Provide the [X, Y] coordinate of the cell's center where the given text is located.  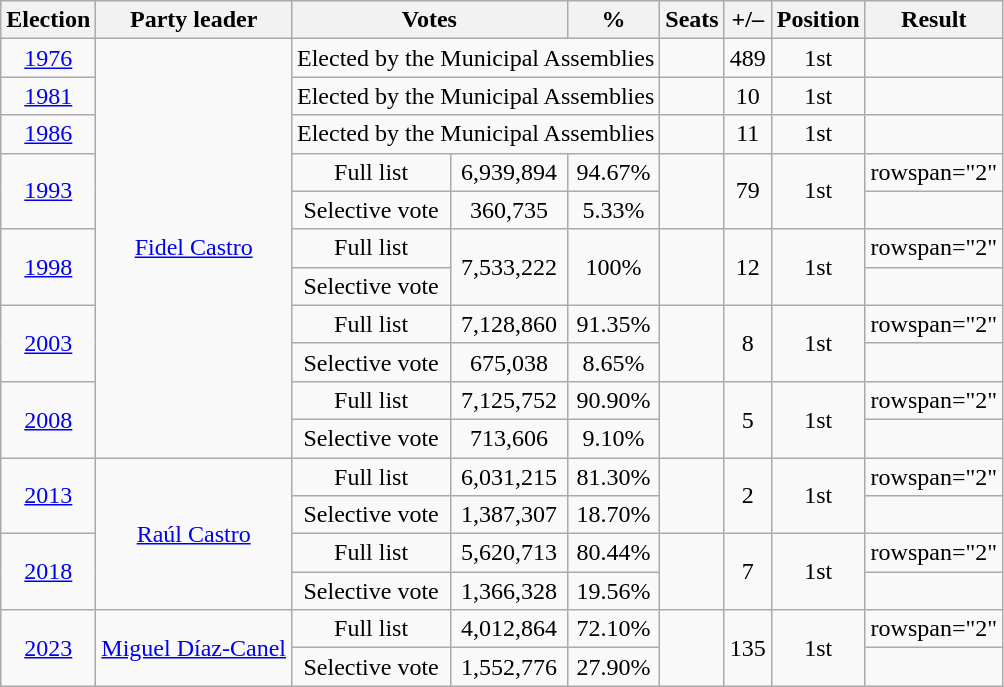
7,125,752 [509, 400]
9.10% [614, 438]
489 [748, 58]
27.90% [614, 667]
12 [748, 267]
5 [748, 419]
675,038 [509, 362]
1,552,776 [509, 667]
713,606 [509, 438]
7,128,860 [509, 324]
11 [748, 134]
1993 [48, 191]
18.70% [614, 515]
2023 [48, 648]
2013 [48, 496]
Position [818, 20]
Seats [692, 20]
1998 [48, 267]
90.90% [614, 400]
Party leader [194, 20]
Election [48, 20]
79 [748, 191]
Raúl Castro [194, 534]
2003 [48, 343]
4,012,864 [509, 629]
94.67% [614, 172]
1981 [48, 96]
Result [934, 20]
19.56% [614, 591]
360,735 [509, 210]
7,533,222 [509, 267]
2 [748, 496]
81.30% [614, 477]
91.35% [614, 324]
1,387,307 [509, 515]
2008 [48, 419]
5.33% [614, 210]
% [614, 20]
2018 [48, 572]
1,366,328 [509, 591]
Votes [429, 20]
5,620,713 [509, 553]
+/– [748, 20]
8.65% [614, 362]
8 [748, 343]
80.44% [614, 553]
100% [614, 267]
1986 [48, 134]
72.10% [614, 629]
1976 [48, 58]
7 [748, 572]
Fidel Castro [194, 248]
Miguel Díaz-Canel [194, 648]
135 [748, 648]
6,939,894 [509, 172]
10 [748, 96]
6,031,215 [509, 477]
